Return the [X, Y] coordinate for the center point of the cell that contains the specified text.  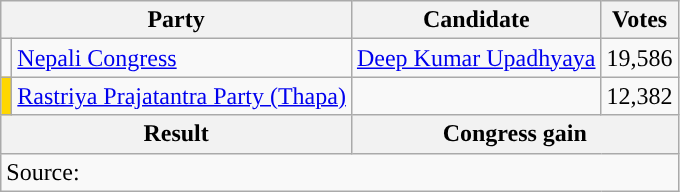
Rastriya Prajatantra Party (Thapa) [182, 96]
Deep Kumar Upadhyaya [476, 58]
Nepali Congress [182, 58]
19,586 [640, 58]
Source: [340, 172]
Votes [640, 20]
Party [176, 20]
Congress gain [514, 134]
Candidate [476, 20]
Result [176, 134]
12,382 [640, 96]
